Find where the given text appears and provide that cell's center as [X, Y] coordinate. 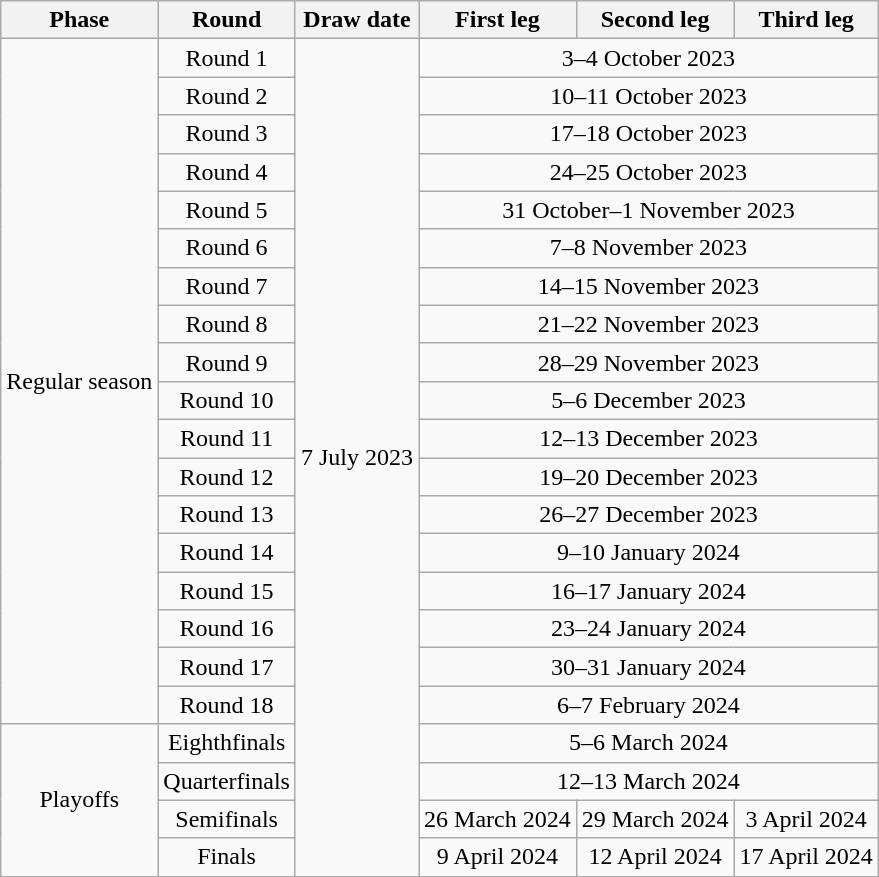
5–6 December 2023 [649, 400]
19–20 December 2023 [649, 477]
31 October–1 November 2023 [649, 210]
3–4 October 2023 [649, 58]
12–13 March 2024 [649, 781]
Round 11 [227, 438]
Eighthfinals [227, 743]
Round 6 [227, 248]
Finals [227, 857]
5–6 March 2024 [649, 743]
28–29 November 2023 [649, 362]
Third leg [806, 20]
7–8 November 2023 [649, 248]
Round 15 [227, 591]
Quarterfinals [227, 781]
Round 8 [227, 324]
Round 7 [227, 286]
Regular season [80, 382]
21–22 November 2023 [649, 324]
Round 3 [227, 134]
Draw date [356, 20]
Round 17 [227, 667]
9–10 January 2024 [649, 553]
Round 14 [227, 553]
12–13 December 2023 [649, 438]
Round 16 [227, 629]
Round [227, 20]
Round 5 [227, 210]
12 April 2024 [655, 857]
Playoffs [80, 800]
10–11 October 2023 [649, 96]
26–27 December 2023 [649, 515]
9 April 2024 [498, 857]
7 July 2023 [356, 458]
16–17 January 2024 [649, 591]
14–15 November 2023 [649, 286]
3 April 2024 [806, 819]
23–24 January 2024 [649, 629]
17 April 2024 [806, 857]
26 March 2024 [498, 819]
24–25 October 2023 [649, 172]
Second leg [655, 20]
Round 18 [227, 705]
Round 13 [227, 515]
Round 10 [227, 400]
Round 2 [227, 96]
17–18 October 2023 [649, 134]
Semifinals [227, 819]
Phase [80, 20]
6–7 February 2024 [649, 705]
Round 1 [227, 58]
29 March 2024 [655, 819]
First leg [498, 20]
30–31 January 2024 [649, 667]
Round 9 [227, 362]
Round 12 [227, 477]
Round 4 [227, 172]
